Return (X, Y) of the center of cell containing provided text 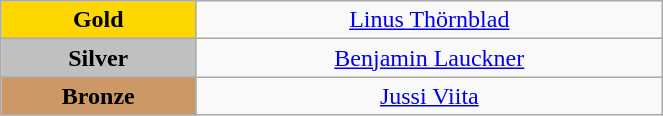
Silver (98, 58)
Gold (98, 20)
Jussi Viita (430, 96)
Benjamin Lauckner (430, 58)
Linus Thörnblad (430, 20)
Bronze (98, 96)
